Scan for the cell matching the given text and deliver its [X, Y] coordinate at center. 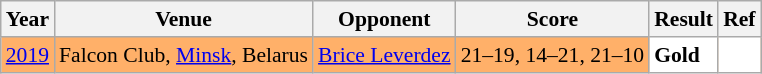
Gold [684, 55]
21–19, 14–21, 21–10 [553, 55]
Falcon Club, Minsk, Belarus [184, 55]
Year [28, 19]
Opponent [384, 19]
Result [684, 19]
Brice Leverdez [384, 55]
Venue [184, 19]
Ref [739, 19]
Score [553, 19]
2019 [28, 55]
